Determine the (X, Y) coordinate at the center of the cell enclosing the given text.  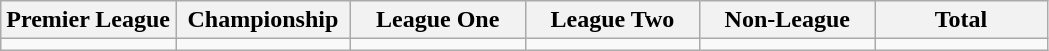
Premier League (88, 20)
Non-League (788, 20)
Total (962, 20)
League Two (612, 20)
League One (438, 20)
Championship (264, 20)
